Capture the cell that displays the provided text and extract its (X, Y) central coordinate. 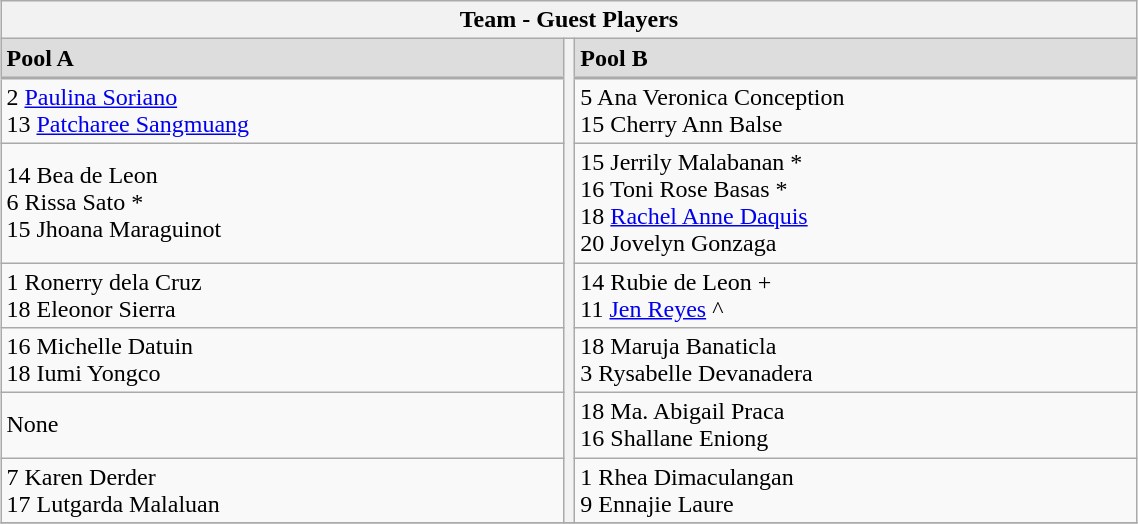
5 Ana Veronica Conception 15 Cherry Ann Balse (856, 111)
15 Jerrily Malabanan * 16 Toni Rose Basas * 18 Rachel Anne Daquis 20 Jovelyn Gonzaga (856, 202)
14 Rubie de Leon + 11 Jen Reyes ^ (856, 294)
Pool B (856, 58)
1 Rhea Dimaculangan 9 Ennajie Laure (856, 490)
18 Maruja Banaticla 3 Rysabelle Devanadera (856, 360)
Pool A (282, 58)
2 Paulina Soriano 13 Patcharee Sangmuang (282, 111)
None (282, 426)
18 Ma. Abigail Praca 16 Shallane Eniong (856, 426)
Team - Guest Players (569, 20)
14 Bea de Leon 6 Rissa Sato * 15 Jhoana Maraguinot (282, 202)
16 Michelle Datuin 18 Iumi Yongco (282, 360)
7 Karen Derder 17 Lutgarda Malaluan (282, 490)
1 Ronerry dela Cruz 18 Eleonor Sierra (282, 294)
